Pinpoint the cell where the given text exists, returning its (X, Y) midpoint coordinate. 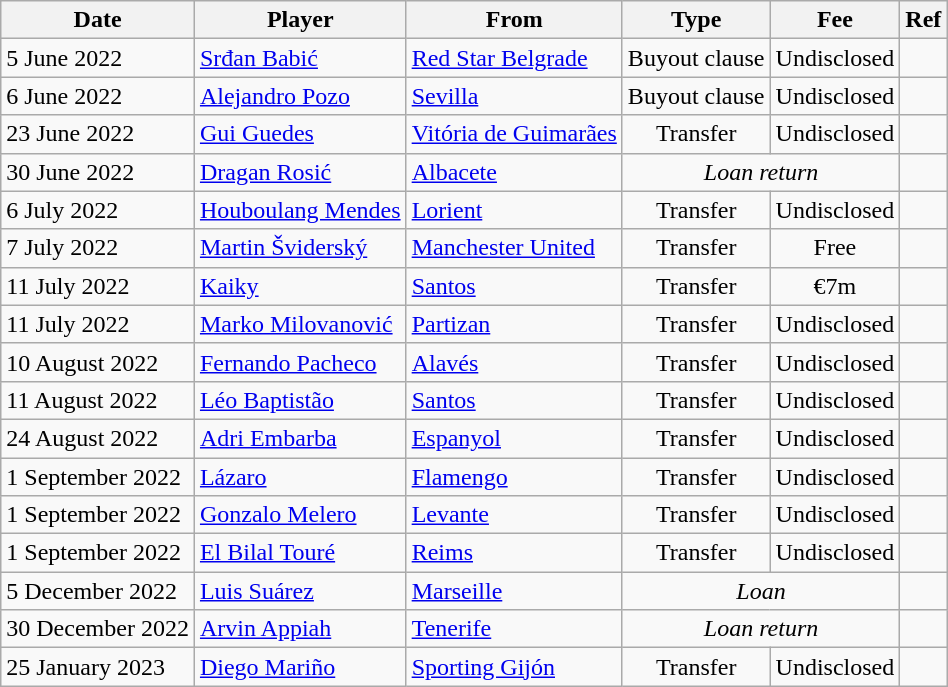
Kaiky (300, 286)
Gonzalo Melero (300, 515)
11 August 2022 (98, 400)
Léo Baptistão (300, 400)
Albacete (514, 172)
30 June 2022 (98, 172)
Sevilla (514, 96)
24 August 2022 (98, 438)
6 July 2022 (98, 210)
From (514, 20)
Flamengo (514, 477)
Espanyol (514, 438)
30 December 2022 (98, 629)
Diego Mariño (300, 667)
Martin Šviderský (300, 248)
Srđan Babić (300, 58)
Player (300, 20)
Tenerife (514, 629)
El Bilal Touré (300, 553)
Manchester United (514, 248)
5 December 2022 (98, 591)
Alavés (514, 362)
Alejandro Pozo (300, 96)
Fernando Pacheco (300, 362)
7 July 2022 (98, 248)
€7m (835, 286)
Gui Guedes (300, 134)
Red Star Belgrade (514, 58)
Dragan Rosić (300, 172)
Date (98, 20)
Arvin Appiah (300, 629)
Fee (835, 20)
Type (696, 20)
10 August 2022 (98, 362)
Partizan (514, 324)
Levante (514, 515)
6 June 2022 (98, 96)
Free (835, 248)
Reims (514, 553)
Sporting Gijón (514, 667)
Marseille (514, 591)
Lorient (514, 210)
5 June 2022 (98, 58)
Houboulang Mendes (300, 210)
Ref (924, 20)
Marko Milovanović (300, 324)
25 January 2023 (98, 667)
23 June 2022 (98, 134)
Adri Embarba (300, 438)
Lázaro (300, 477)
Vitória de Guimarães (514, 134)
Luis Suárez (300, 591)
Loan (760, 591)
